Return (x, y) of the center of cell containing provided text 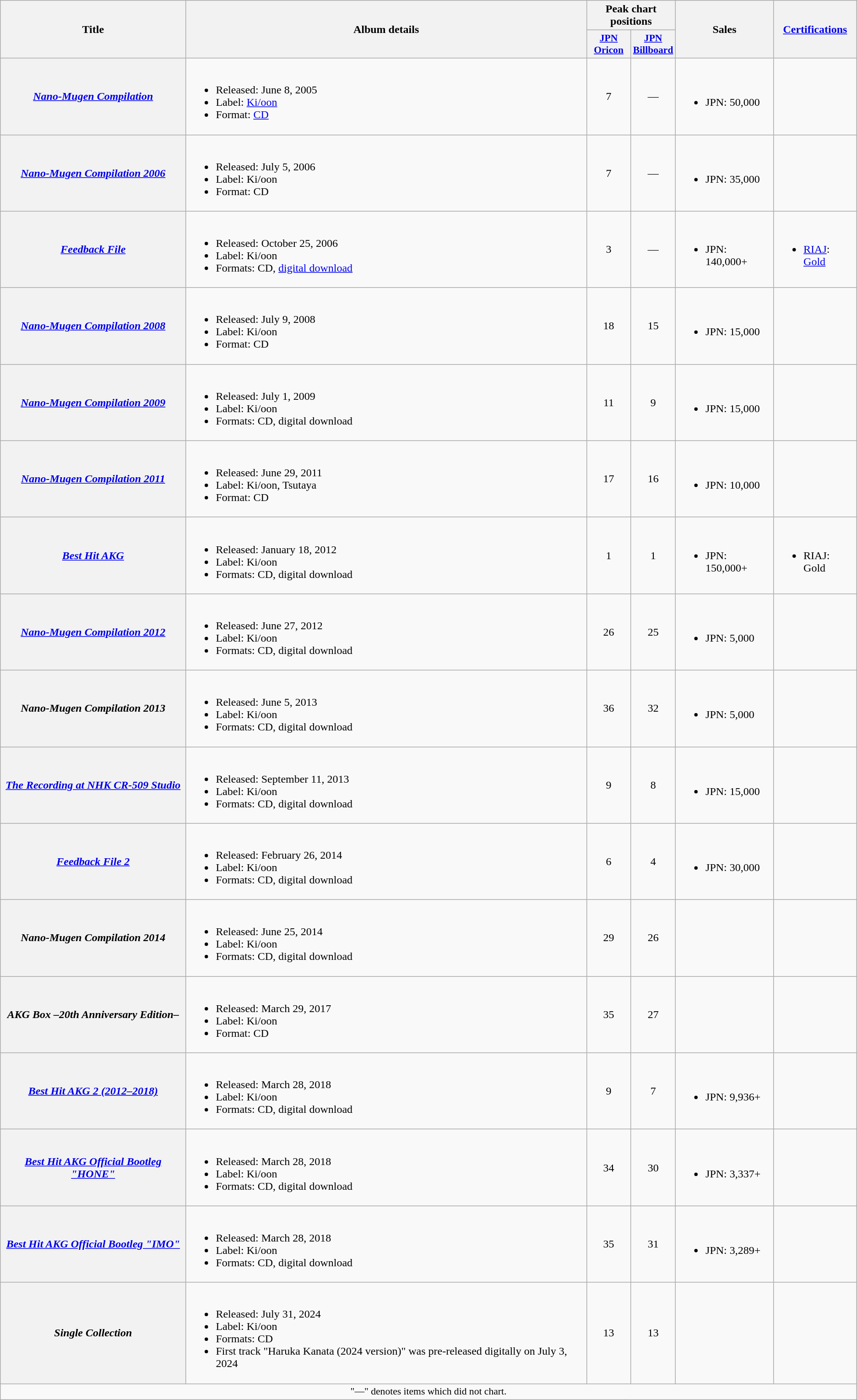
Released: July 1, 2009Label: Ki/oonFormats: CD, digital download (386, 402)
Sales (725, 29)
Released: June 5, 2013Label: Ki/oonFormats: CD, digital download (386, 708)
Feedback File (93, 249)
Released: March 29, 2017Label: Ki/oonFormat: CD (386, 1015)
Nano-Mugen Compilation 2013 (93, 708)
18 (609, 326)
Released: February 26, 2014Label: Ki/oonFormats: CD, digital download (386, 862)
JPN: 140,000+ (725, 249)
6 (609, 862)
Released: June 8, 2005Label: Ki/oonFormat: CD (386, 96)
Released: September 11, 2013Label: Ki/oonFormats: CD, digital download (386, 785)
Released: June 29, 2011Label: Ki/oon, TsutayaFormat: CD (386, 479)
3 (609, 249)
Released: June 25, 2014Label: Ki/oonFormats: CD, digital download (386, 938)
4 (653, 862)
15 (653, 326)
Released: July 5, 2006Label: Ki/oonFormat: CD (386, 173)
27 (653, 1015)
The Recording at NHK CR-509 Studio (93, 785)
Best Hit AKG 2 (2012–2018) (93, 1091)
Feedback File 2 (93, 862)
30 (653, 1168)
JPN: 3,289+ (725, 1244)
Nano-Mugen Compilation 2011 (93, 479)
Released: January 18, 2012Label: Ki/oonFormats: CD, digital download (386, 555)
JPN: 35,000 (725, 173)
JPN: 9,936+ (725, 1091)
Single Collection (93, 1333)
Best Hit AKG Official Bootleg "HONE" (93, 1168)
Peak chart positions (631, 16)
34 (609, 1168)
Released: June 27, 2012Label: Ki/oonFormats: CD, digital download (386, 632)
JPN: 50,000 (725, 96)
17 (609, 479)
JPN: 10,000 (725, 479)
Released: July 9, 2008Label: Ki/oonFormat: CD (386, 326)
25 (653, 632)
36 (609, 708)
Nano-Mugen Compilation (93, 96)
Certifications (815, 29)
JPNOricon (609, 44)
JPN: 3,337+ (725, 1168)
8 (653, 785)
29 (609, 938)
Best Hit AKG Official Bootleg "IMO" (93, 1244)
Nano-Mugen Compilation 2009 (93, 402)
31 (653, 1244)
JPN: 150,000+ (725, 555)
Nano-Mugen Compilation 2008 (93, 326)
16 (653, 479)
Nano-Mugen Compilation 2006 (93, 173)
11 (609, 402)
Album details (386, 29)
AKG Box –20th Anniversary Edition– (93, 1015)
32 (653, 708)
Title (93, 29)
JPNBillboard (653, 44)
Nano-Mugen Compilation 2014 (93, 938)
JPN: 30,000 (725, 862)
"—" denotes items which did not chart. (428, 1392)
Released: October 25, 2006Label: Ki/oonFormats: CD, digital download (386, 249)
Released: July 31, 2024Label: Ki/oonFormats: CDFirst track "Haruka Kanata (2024 version)" was pre-released digitally on July 3, 2024 (386, 1333)
Nano-Mugen Compilation 2012 (93, 632)
Best Hit AKG (93, 555)
